From the cell containing the given text, extract its center point as (x, y) coordinate. 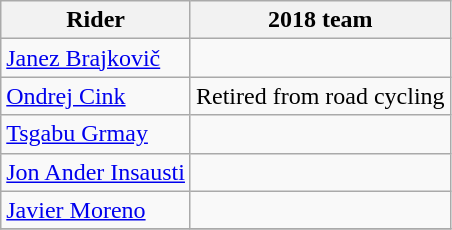
Ondrej Cink (96, 96)
2018 team (320, 20)
Tsgabu Grmay (96, 134)
Jon Ander Insausti (96, 172)
Javier Moreno (96, 210)
Rider (96, 20)
Retired from road cycling (320, 96)
Janez Brajkovič (96, 58)
